Provide the (x, y) coordinate of the cell's center where the given text is located.  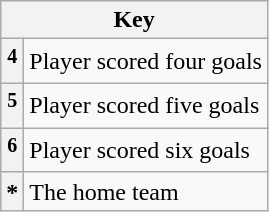
5 (12, 106)
Key (134, 20)
Player scored five goals (146, 106)
4 (12, 62)
* (12, 191)
6 (12, 150)
Player scored four goals (146, 62)
Player scored six goals (146, 150)
The home team (146, 191)
